Pinpoint the cell where the given text exists, returning its (X, Y) midpoint coordinate. 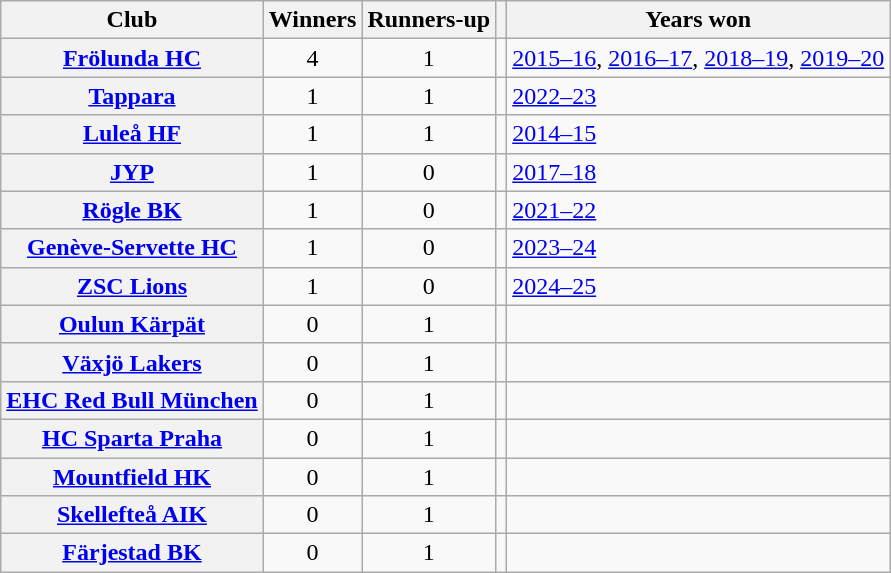
2017–18 (698, 172)
EHC Red Bull München (132, 400)
Frölunda HC (132, 58)
2023–24 (698, 248)
2015–16, 2016–17, 2018–19, 2019–20 (698, 58)
Winners (312, 20)
2024–25 (698, 286)
Runners-up (429, 20)
Genève-Servette HC (132, 248)
ZSC Lions (132, 286)
4 (312, 58)
2022–23 (698, 96)
Skellefteå AIK (132, 515)
Tappara (132, 96)
Mountfield HK (132, 477)
Luleå HF (132, 134)
HC Sparta Praha (132, 438)
2014–15 (698, 134)
Växjö Lakers (132, 362)
Rögle BK (132, 210)
2021–22 (698, 210)
JYP (132, 172)
Years won (698, 20)
Oulun Kärpät (132, 324)
Färjestad BK (132, 553)
Club (132, 20)
